From the cell containing the given text, extract its center point as (X, Y) coordinate. 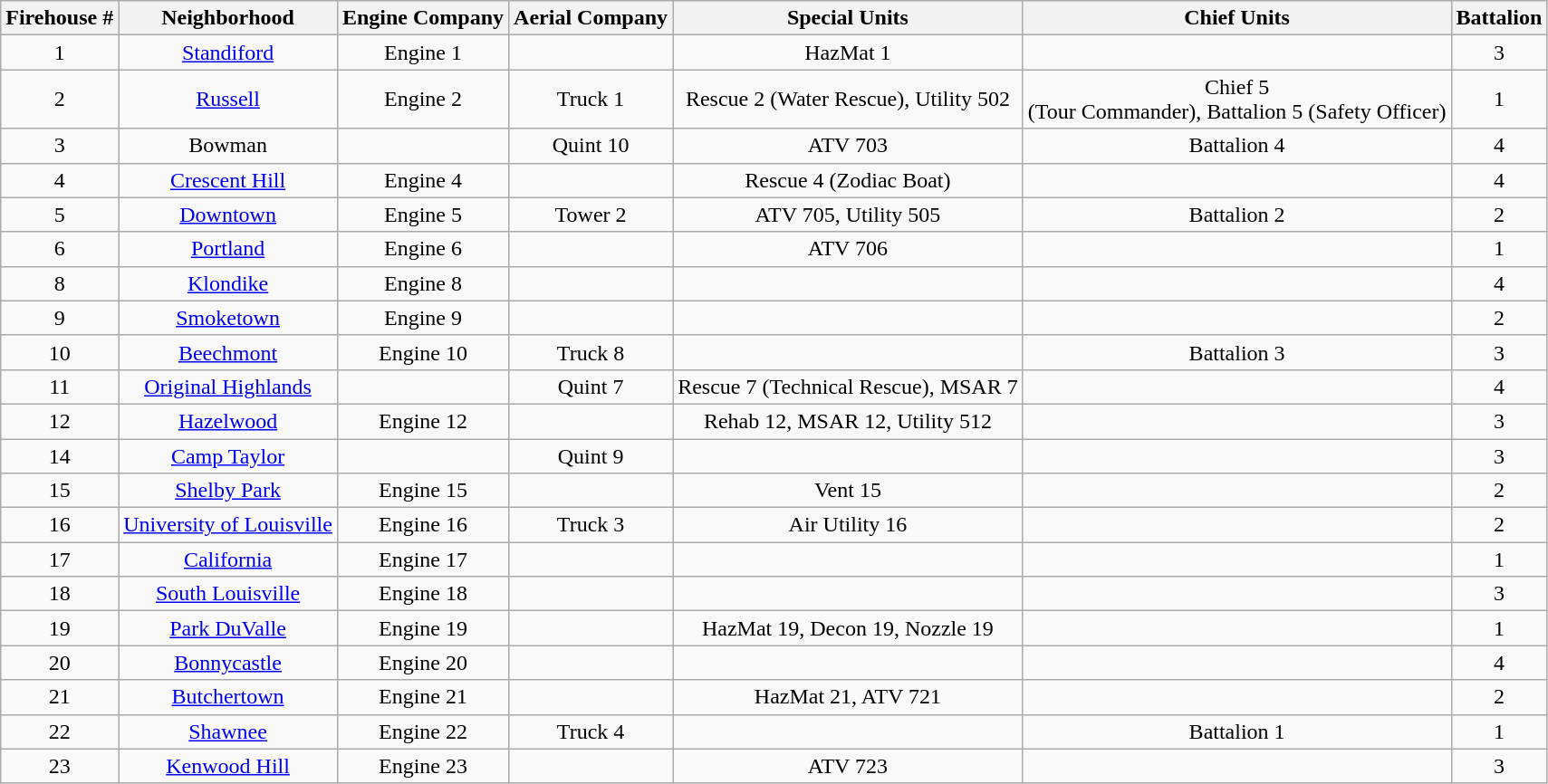
ATV 703 (848, 146)
23 (60, 766)
Vent 15 (848, 491)
Engine 23 (422, 766)
ATV 706 (848, 249)
Park DuValle (228, 628)
17 (60, 559)
Crescent Hill (228, 180)
Special Units (848, 18)
Engine 9 (422, 318)
HazMat 19, Decon 19, Nozzle 19 (848, 628)
8 (60, 283)
Portland (228, 249)
9 (60, 318)
Quint 10 (591, 146)
Engine 20 (422, 663)
Hazelwood (228, 421)
Engine Company (422, 18)
15 (60, 491)
Engine 6 (422, 249)
19 (60, 628)
Engine 2 (422, 100)
5 (60, 215)
Tower 2 (591, 215)
Battalion (1499, 18)
Russell (228, 100)
Truck 1 (591, 100)
Engine 19 (422, 628)
Camp Taylor (228, 455)
Engine 16 (422, 525)
Aerial Company (591, 18)
South Louisville (228, 594)
Standiford (228, 53)
Butchertown (228, 697)
Neighborhood (228, 18)
ATV 723 (848, 766)
20 (60, 663)
Battalion 2 (1237, 215)
Shelby Park (228, 491)
Truck 4 (591, 731)
11 (60, 387)
Smoketown (228, 318)
16 (60, 525)
Rescue 4 (Zodiac Boat) (848, 180)
Truck 3 (591, 525)
Klondike (228, 283)
Downtown (228, 215)
Engine 22 (422, 731)
10 (60, 352)
University of Louisville (228, 525)
Bonnycastle (228, 663)
Kenwood Hill (228, 766)
14 (60, 455)
Truck 8 (591, 352)
Quint 9 (591, 455)
Engine 17 (422, 559)
Engine 5 (422, 215)
Engine 10 (422, 352)
6 (60, 249)
Quint 7 (591, 387)
21 (60, 697)
Engine 8 (422, 283)
Battalion 3 (1237, 352)
Battalion 4 (1237, 146)
Shawnee (228, 731)
Engine 1 (422, 53)
California (228, 559)
Battalion 1 (1237, 731)
Firehouse # (60, 18)
Engine 18 (422, 594)
ATV 705, Utility 505 (848, 215)
22 (60, 731)
Engine 4 (422, 180)
HazMat 21, ATV 721 (848, 697)
Air Utility 16 (848, 525)
12 (60, 421)
Bowman (228, 146)
Engine 15 (422, 491)
Chief 5(Tour Commander), Battalion 5 (Safety Officer) (1237, 100)
Rescue 7 (Technical Rescue), MSAR 7 (848, 387)
Engine 21 (422, 697)
Rescue 2 (Water Rescue), Utility 502 (848, 100)
Chief Units (1237, 18)
Original Highlands (228, 387)
Engine 12 (422, 421)
18 (60, 594)
Rehab 12, MSAR 12, Utility 512 (848, 421)
Beechmont (228, 352)
HazMat 1 (848, 53)
